From the cell containing the given text, extract its center point as [x, y] coordinate. 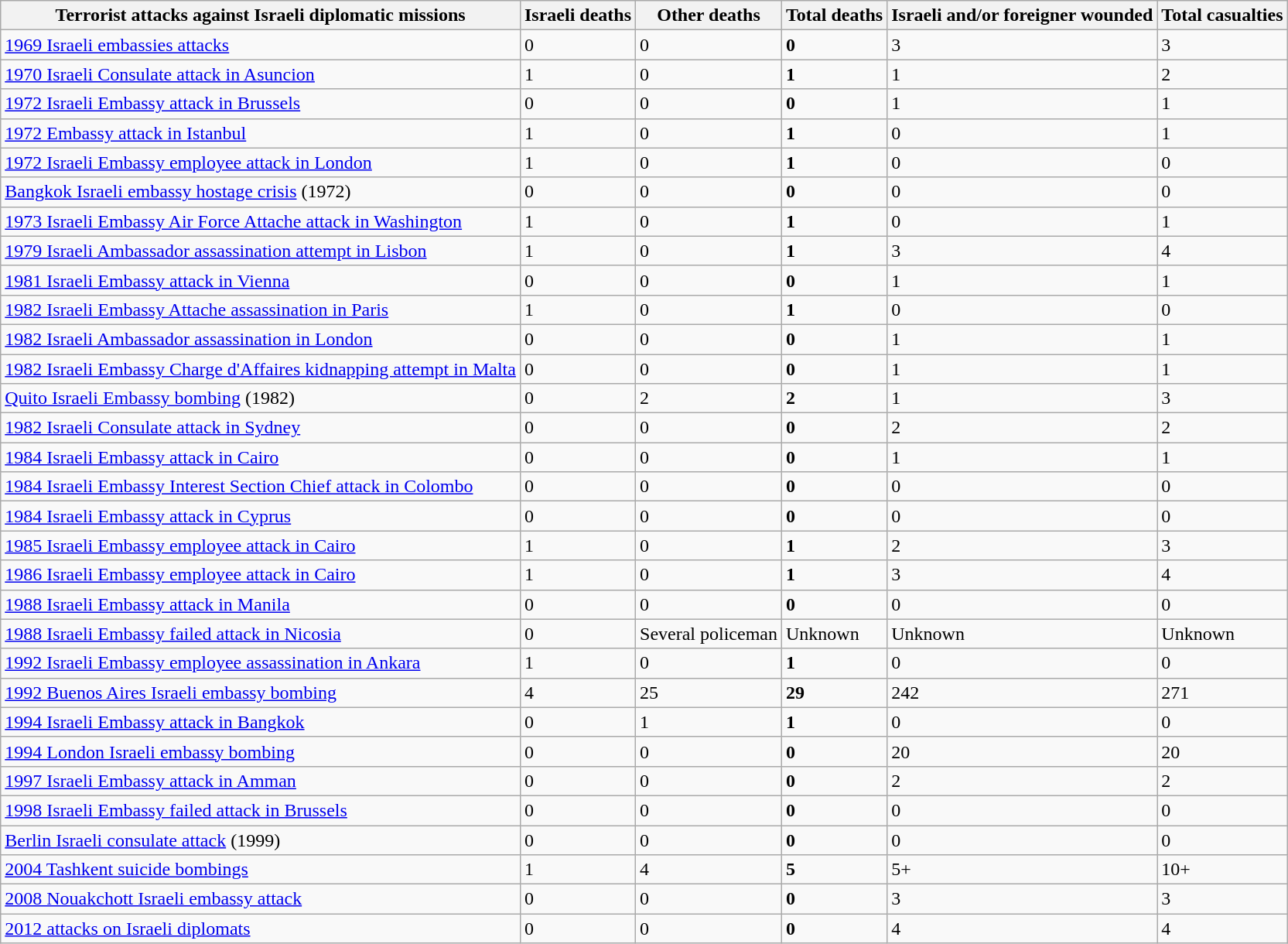
5+ [1023, 870]
1982 Israeli Embassy Charge d'Affaires kidnapping attempt in Malta [261, 369]
1986 Israeli Embassy employee attack in Cairo [261, 575]
1972 Israeli Embassy attack in Brussels [261, 104]
271 [1222, 693]
242 [1023, 693]
1979 Israeli Ambassador assassination attempt in Lisbon [261, 251]
1997 Israeli Embassy attack in Amman [261, 781]
1985 Israeli Embassy employee attack in Cairo [261, 546]
1972 Embassy attack in Istanbul [261, 133]
Quito Israeli Embassy bombing (1982) [261, 398]
1992 Buenos Aires Israeli embassy bombing [261, 693]
5 [835, 870]
1988 Israeli Embassy failed attack in Nicosia [261, 634]
1981 Israeli Embassy attack in Vienna [261, 280]
1994 Israeli Embassy attack in Bangkok [261, 722]
25 [709, 693]
Bangkok Israeli embassy hostage crisis (1972) [261, 192]
1994 London Israeli embassy bombing [261, 751]
1982 Israeli Ambassador assassination in London [261, 339]
Israeli deaths [577, 15]
2004 Tashkent suicide bombings [261, 870]
Berlin Israeli consulate attack (1999) [261, 840]
1972 Israeli Embassy employee attack in London [261, 162]
Terrorist attacks against Israeli diplomatic missions [261, 15]
1992 Israeli Embassy employee assassination in Ankara [261, 663]
1982 Israeli Consulate attack in Sydney [261, 428]
Total deaths [835, 15]
1969 Israeli embassies attacks [261, 45]
1988 Israeli Embassy attack in Manila [261, 604]
29 [835, 693]
1982 Israeli Embassy Attache assassination in Paris [261, 310]
1998 Israeli Embassy failed attack in Brussels [261, 810]
1984 Israeli Embassy Interest Section Chief attack in Colombo [261, 487]
1970 Israeli Consulate attack in Asuncion [261, 74]
Israeli and/or foreigner wounded [1023, 15]
Total casualties [1222, 15]
1984 Israeli Embassy attack in Cairo [261, 457]
Other deaths [709, 15]
2008 Nouakchott Israeli embassy attack [261, 899]
2012 attacks on Israeli diplomats [261, 929]
Several policeman [709, 634]
1984 Israeli Embassy attack in Cyprus [261, 516]
10+ [1222, 870]
1973 Israeli Embassy Air Force Attache attack in Washington [261, 221]
